Return (X, Y) of the center of cell containing provided text 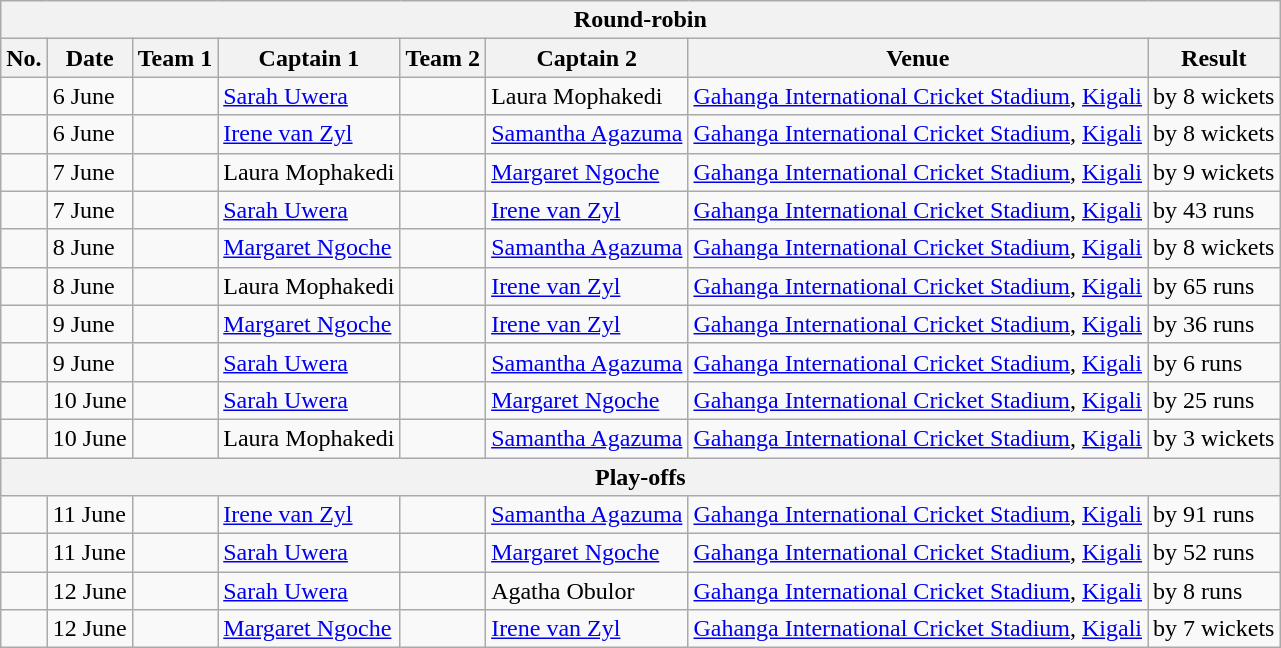
by 7 wickets (1214, 629)
by 8 runs (1214, 591)
by 43 runs (1214, 210)
by 65 runs (1214, 286)
Agatha Obulor (587, 591)
Date (90, 58)
Play-offs (640, 477)
Round-robin (640, 20)
Team 1 (175, 58)
by 52 runs (1214, 553)
Result (1214, 58)
by 36 runs (1214, 324)
Captain 1 (309, 58)
by 25 runs (1214, 400)
by 6 runs (1214, 362)
Team 2 (443, 58)
by 3 wickets (1214, 438)
No. (24, 58)
by 91 runs (1214, 515)
Venue (918, 58)
Captain 2 (587, 58)
by 9 wickets (1214, 172)
